Pinpoint the cell where the given text exists, returning its [X, Y] midpoint coordinate. 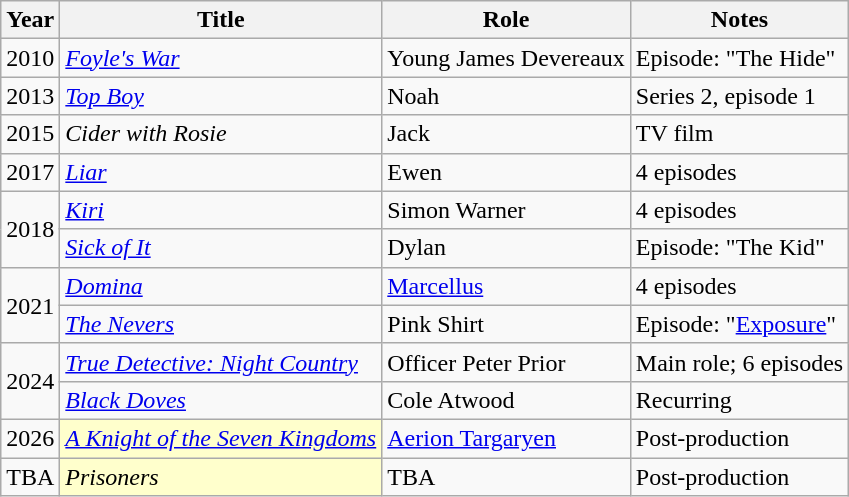
2013 [30, 96]
The Nevers [221, 324]
Officer Peter Prior [506, 362]
Cole Atwood [506, 400]
Pink Shirt [506, 324]
Noah [506, 96]
2015 [30, 134]
Main role; 6 episodes [739, 362]
2018 [30, 229]
Kiri [221, 210]
Year [30, 20]
Black Doves [221, 400]
Aerion Targaryen [506, 438]
Simon Warner [506, 210]
TV film [739, 134]
Young James Devereaux [506, 58]
Domina [221, 286]
Prisoners [221, 477]
2021 [30, 305]
A Knight of the Seven Kingdoms [221, 438]
Episode: "Exposure" [739, 324]
Sick of It [221, 248]
Dylan [506, 248]
Notes [739, 20]
Title [221, 20]
Recurring [739, 400]
Top Boy [221, 96]
2026 [30, 438]
2024 [30, 381]
2010 [30, 58]
Marcellus [506, 286]
Foyle's War [221, 58]
Series 2, episode 1 [739, 96]
Ewen [506, 172]
Episode: "The Hide" [739, 58]
Episode: "The Kid" [739, 248]
2017 [30, 172]
Role [506, 20]
Liar [221, 172]
Cider with Rosie [221, 134]
True Detective: Night Country [221, 362]
Jack [506, 134]
